Capture the cell that displays the provided text and extract its [x, y] central coordinate. 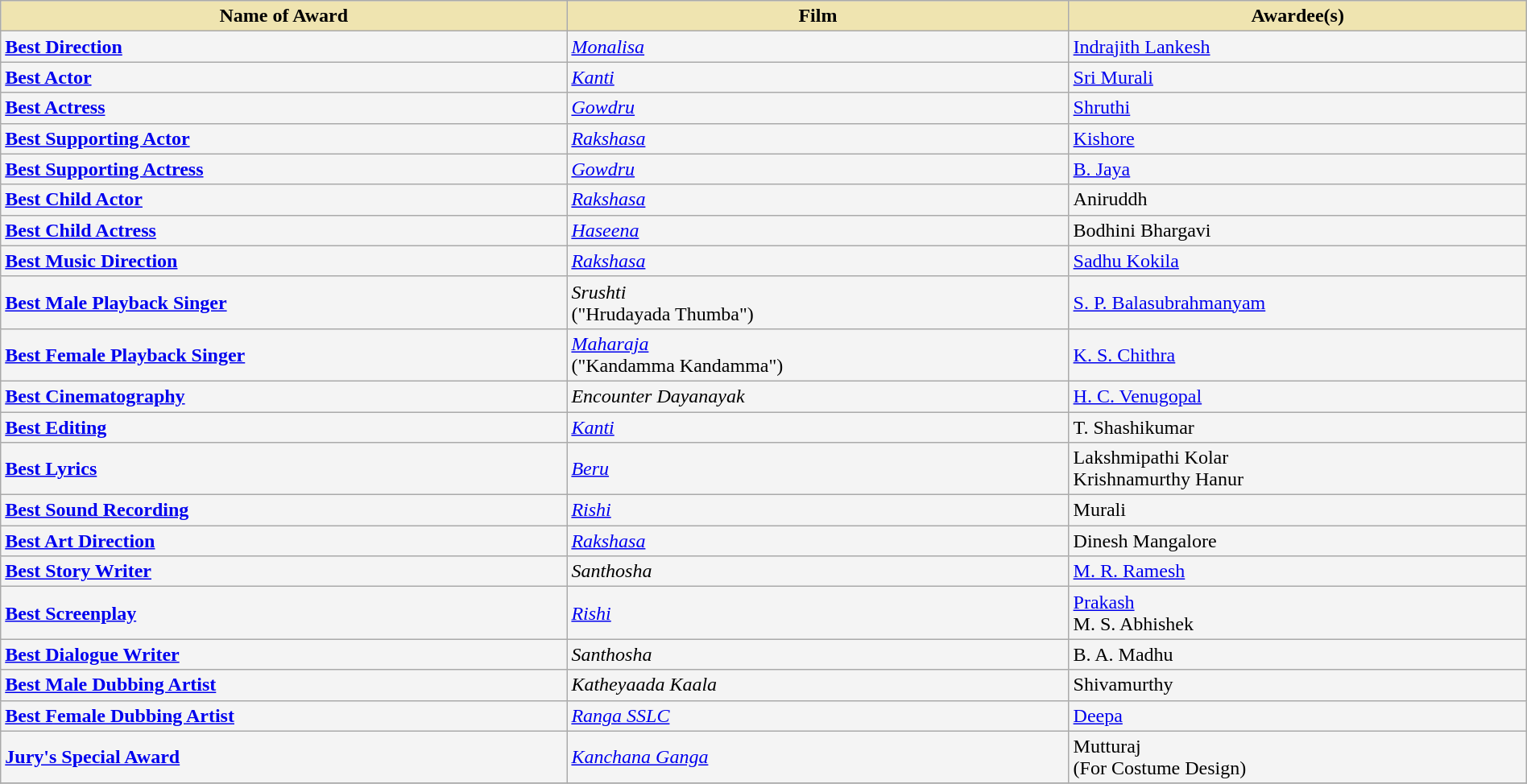
Best Child Actress [283, 230]
Best Direction [283, 47]
Jury's Special Award [283, 757]
Indrajith Lankesh [1297, 47]
B. Jaya [1297, 169]
S. P. Balasubrahmanyam [1297, 303]
Kishore [1297, 138]
Kanchana Ganga [818, 757]
Best Child Actor [283, 200]
Haseena [818, 230]
Dinesh Mangalore [1297, 541]
H. C. Venugopal [1297, 396]
Encounter Dayanayak [818, 396]
Shruthi [1297, 108]
Best Actress [283, 108]
Best Lyrics [283, 468]
Name of Award [283, 16]
Ranga SSLC [818, 716]
Best Female Playback Singer [283, 354]
Best Dialogue Writer [283, 654]
Deepa [1297, 716]
Katheyaada Kaala [818, 685]
Sadhu Kokila [1297, 261]
Best Male Dubbing Artist [283, 685]
Best Sound Recording [283, 510]
Best Art Direction [283, 541]
Best Music Direction [283, 261]
Shivamurthy [1297, 685]
Murali [1297, 510]
Mutturaj(For Costume Design) [1297, 757]
Bodhini Bhargavi [1297, 230]
M. R. Ramesh [1297, 571]
B. A. Madhu [1297, 654]
Beru [818, 468]
Best Supporting Actress [283, 169]
Aniruddh [1297, 200]
Srushti ("Hrudayada Thumba") [818, 303]
Film [818, 16]
Best Supporting Actor [283, 138]
PrakashM. S. Abhishek [1297, 613]
Lakshmipathi KolarKrishnamurthy Hanur [1297, 468]
Best Cinematography [283, 396]
Best Editing [283, 427]
Best Story Writer [283, 571]
Sri Murali [1297, 77]
K. S. Chithra [1297, 354]
Best Actor [283, 77]
Monalisa [818, 47]
T. Shashikumar [1297, 427]
Best Screenplay [283, 613]
Best Female Dubbing Artist [283, 716]
Awardee(s) [1297, 16]
Best Male Playback Singer [283, 303]
Maharaja("Kandamma Kandamma") [818, 354]
